Determine the (x, y) coordinate at the center of the cell enclosing the given text.  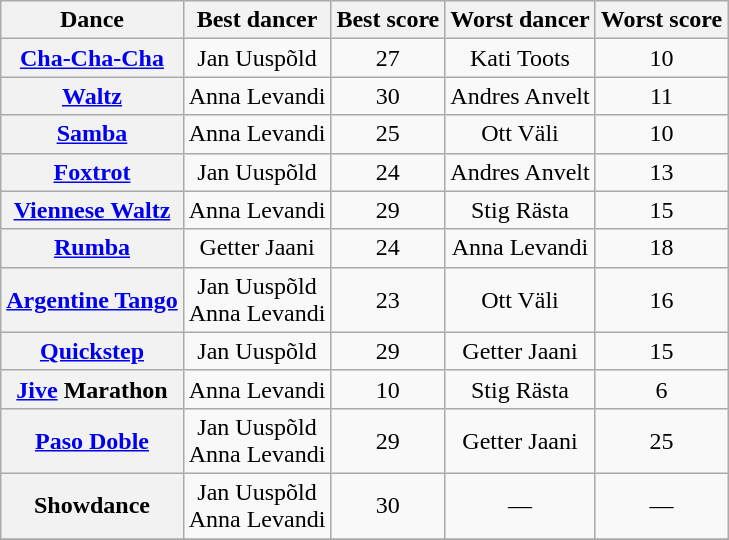
27 (388, 58)
Waltz (92, 96)
Showdance (92, 506)
Samba (92, 134)
18 (662, 248)
23 (388, 300)
11 (662, 96)
16 (662, 300)
Dance (92, 20)
13 (662, 172)
Cha-Cha-Cha (92, 58)
Worst dancer (520, 20)
Rumba (92, 248)
Jive Marathon (92, 389)
Foxtrot (92, 172)
Quickstep (92, 351)
Argentine Tango (92, 300)
Best dancer (257, 20)
6 (662, 389)
Kati Toots (520, 58)
Best score (388, 20)
Viennese Waltz (92, 210)
Paso Doble (92, 440)
Worst score (662, 20)
